Locate the cell with the specified text and output its (X, Y) center coordinate. 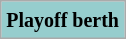
Playoff berth (63, 20)
